For the text-containing cell, return its midpoint in (X, Y) coordinate format. 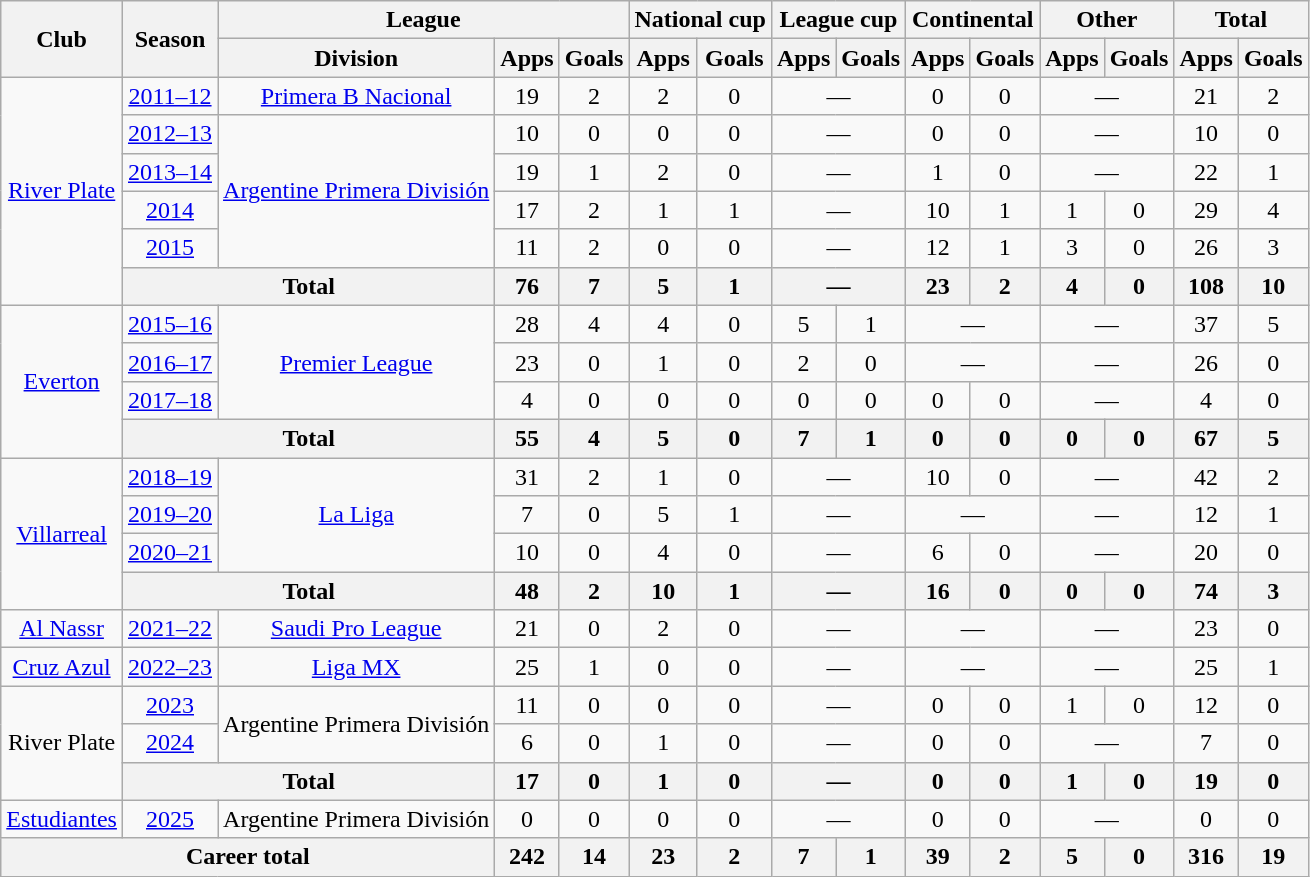
37 (1206, 324)
Career total (248, 857)
Everton (62, 381)
2020–21 (170, 553)
2016–17 (170, 362)
2021–22 (170, 629)
La Liga (356, 515)
29 (1206, 210)
2023 (170, 705)
2013–14 (170, 172)
39 (938, 857)
67 (1206, 438)
Estudiantes (62, 819)
31 (527, 477)
Al Nassr (62, 629)
2015–16 (170, 324)
42 (1206, 477)
14 (594, 857)
National cup (700, 20)
16 (938, 591)
2018–19 (170, 477)
22 (1206, 172)
48 (527, 591)
Cruz Azul (62, 667)
Continental (973, 20)
Premier League (356, 362)
2017–18 (170, 400)
Saudi Pro League (356, 629)
Liga MX (356, 667)
108 (1206, 286)
Division (356, 58)
Club (62, 39)
55 (527, 438)
2024 (170, 743)
League cup (838, 20)
316 (1206, 857)
Season (170, 39)
74 (1206, 591)
Villarreal (62, 534)
20 (1206, 553)
2011–12 (170, 96)
2014 (170, 210)
76 (527, 286)
2015 (170, 248)
Other (1107, 20)
2012–13 (170, 134)
242 (527, 857)
2022–23 (170, 667)
2025 (170, 819)
League (424, 20)
2019–20 (170, 515)
Primera B Nacional (356, 96)
28 (527, 324)
